Locate the cell with the specified text and output its [x, y] center coordinate. 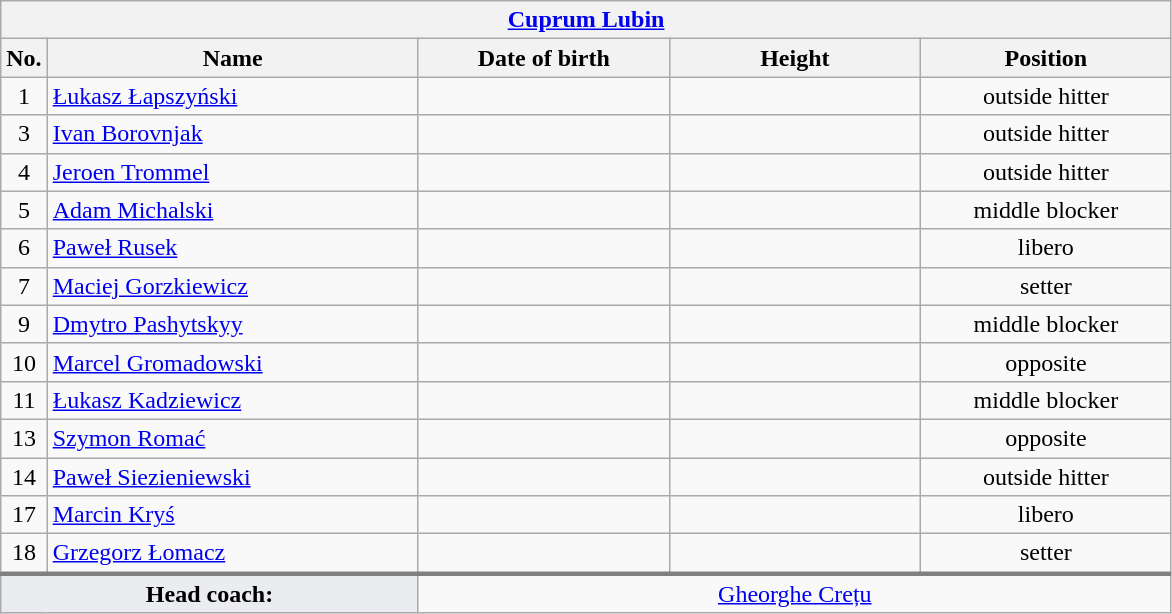
Szymon Romać [232, 438]
Gheorghe Crețu [794, 593]
14 [24, 477]
17 [24, 515]
No. [24, 58]
18 [24, 554]
Marcel Gromadowski [232, 362]
Paweł Rusek [232, 248]
Date of birth [544, 58]
1 [24, 96]
13 [24, 438]
Height [794, 58]
Ivan Borovnjak [232, 134]
Maciej Gorzkiewicz [232, 286]
Head coach: [210, 593]
Grzegorz Łomacz [232, 554]
Dmytro Pashytskyy [232, 324]
9 [24, 324]
Cuprum Lubin [586, 20]
Adam Michalski [232, 210]
5 [24, 210]
11 [24, 400]
Paweł Siezieniewski [232, 477]
10 [24, 362]
Łukasz Łapszyński [232, 96]
3 [24, 134]
Name [232, 58]
Jeroen Trommel [232, 172]
7 [24, 286]
4 [24, 172]
Marcin Kryś [232, 515]
6 [24, 248]
Łukasz Kadziewicz [232, 400]
Position [1046, 58]
